Pinpoint the cell where the given text exists, returning its [x, y] midpoint coordinate. 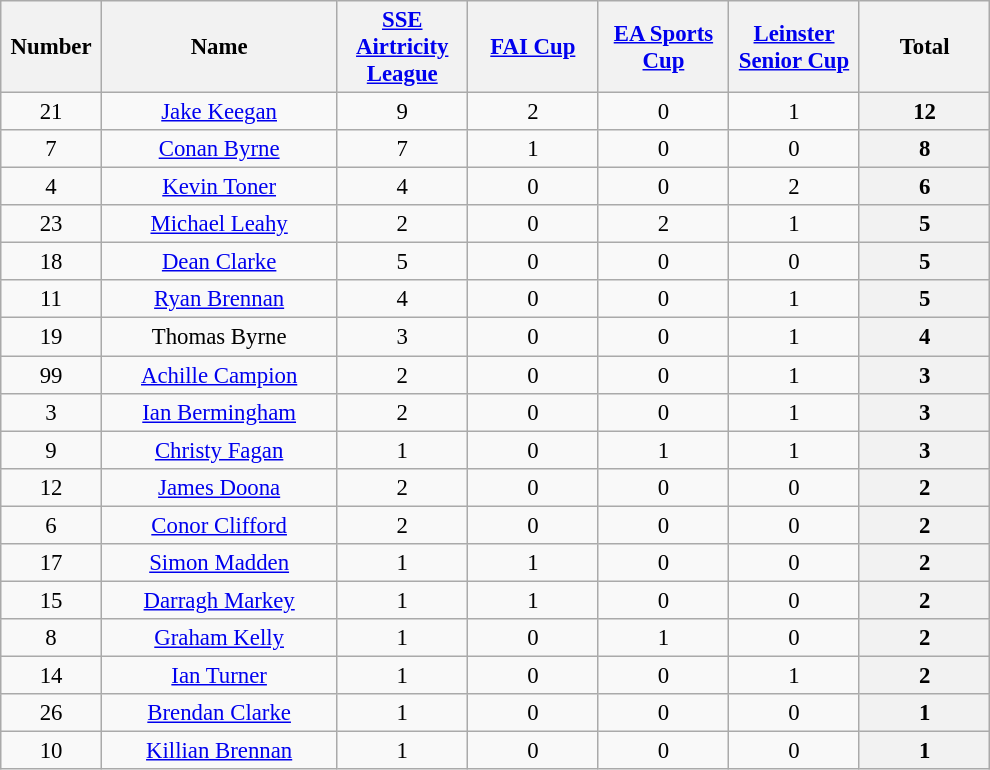
Michael Leahy [219, 224]
Simon Madden [219, 563]
Kevin Toner [219, 187]
Conor Clifford [219, 525]
Achille Campion [219, 375]
Ian Bermingham [219, 412]
99 [52, 375]
James Doona [219, 487]
19 [52, 337]
Name [219, 47]
11 [52, 299]
26 [52, 713]
Leinster Senior Cup [794, 47]
14 [52, 675]
Christy Fagan [219, 450]
Total [924, 47]
Ian Turner [219, 675]
18 [52, 262]
Killian Brennan [219, 751]
10 [52, 751]
SSE Airtricity League [402, 47]
17 [52, 563]
FAI Cup [534, 47]
Brendan Clarke [219, 713]
21 [52, 112]
Darragh Markey [219, 600]
Graham Kelly [219, 638]
15 [52, 600]
Thomas Byrne [219, 337]
Conan Byrne [219, 149]
Dean Clarke [219, 262]
Number [52, 47]
23 [52, 224]
Jake Keegan [219, 112]
EA Sports Cup [664, 47]
Ryan Brennan [219, 299]
